Extract the [X, Y] coordinate from the center of the cell holding the provided text.  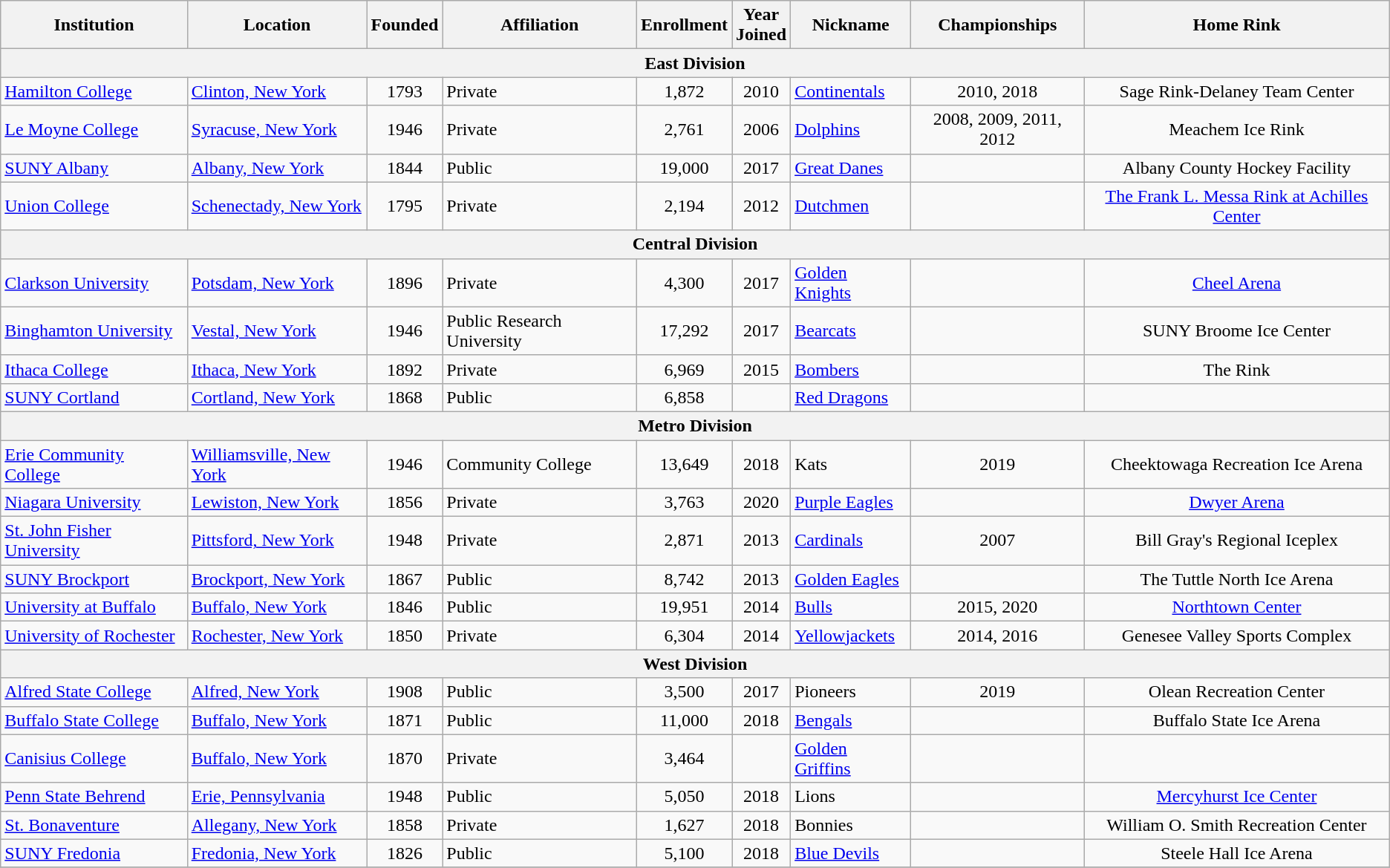
5,100 [685, 853]
Cardinals [851, 541]
Bill Gray's Regional Iceplex [1237, 541]
1846 [405, 607]
Meachem Ice Rink [1237, 129]
Buffalo State Ice Arena [1237, 720]
Fredonia, New York [277, 853]
Central Division [695, 244]
Purple Eagles [851, 503]
Albany County Hockey Facility [1237, 168]
The Tuttle North Ice Arena [1237, 579]
Clinton, New York [277, 91]
1,872 [685, 91]
St. Bonaventure [94, 825]
Pioneers [851, 692]
11,000 [685, 720]
5,050 [685, 797]
Bulls [851, 607]
1793 [405, 91]
6,304 [685, 636]
Rochester, New York [277, 636]
6,858 [685, 397]
2012 [762, 206]
Cheel Arena [1237, 282]
6,969 [685, 369]
Steele Hall Ice Arena [1237, 853]
Home Rink [1237, 25]
2015 [762, 369]
Championships [998, 25]
SUNY Broome Ice Center [1237, 331]
The Rink [1237, 369]
Red Dragons [851, 397]
Olean Recreation Center [1237, 692]
Le Moyne College [94, 129]
Schenectady, New York [277, 206]
Penn State Behrend [94, 797]
University of Rochester [94, 636]
YearJoined [762, 25]
Location [277, 25]
Syracuse, New York [277, 129]
1868 [405, 397]
1856 [405, 503]
Canisius College [94, 759]
Blue Devils [851, 853]
Mercyhurst Ice Center [1237, 797]
Golden Knights [851, 282]
Cortland, New York [277, 397]
Hamilton College [94, 91]
Bombers [851, 369]
1892 [405, 369]
19,000 [685, 168]
1,627 [685, 825]
Allegany, New York [277, 825]
Dwyer Arena [1237, 503]
SUNY Fredonia [94, 853]
Bengals [851, 720]
1870 [405, 759]
Nickname [851, 25]
Founded [405, 25]
Clarkson University [94, 282]
1867 [405, 579]
Sage Rink-Delaney Team Center [1237, 91]
Cheektowaga Recreation Ice Arena [1237, 463]
Erie, Pennsylvania [277, 797]
2006 [762, 129]
Ithaca College [94, 369]
Alfred, New York [277, 692]
1844 [405, 168]
1908 [405, 692]
2008, 2009, 2011, 2012 [998, 129]
Lewiston, New York [277, 503]
1795 [405, 206]
Niagara University [94, 503]
Union College [94, 206]
Northtown Center [1237, 607]
1858 [405, 825]
2010, 2018 [998, 91]
Binghamton University [94, 331]
8,742 [685, 579]
The Frank L. Messa Rink at Achilles Center [1237, 206]
St. John Fisher University [94, 541]
2020 [762, 503]
Erie Community College [94, 463]
2014, 2016 [998, 636]
Lions [851, 797]
1896 [405, 282]
Brockport, New York [277, 579]
Bonnies [851, 825]
East Division [695, 63]
2007 [998, 541]
Golden Griffins [851, 759]
Pittsford, New York [277, 541]
Dolphins [851, 129]
Vestal, New York [277, 331]
West Division [695, 664]
Potsdam, New York [277, 282]
University at Buffalo [94, 607]
19,951 [685, 607]
1871 [405, 720]
Enrollment [685, 25]
2,871 [685, 541]
Kats [851, 463]
SUNY Brockport [94, 579]
13,649 [685, 463]
SUNY Albany [94, 168]
Williamsville, New York [277, 463]
Affiliation [540, 25]
1826 [405, 853]
2,194 [685, 206]
2015, 2020 [998, 607]
Continentals [851, 91]
Alfred State College [94, 692]
3,464 [685, 759]
Dutchmen [851, 206]
Great Danes [851, 168]
Institution [94, 25]
Genesee Valley Sports Complex [1237, 636]
3,763 [685, 503]
Buffalo State College [94, 720]
Ithaca, New York [277, 369]
Community College [540, 463]
3,500 [685, 692]
SUNY Cortland [94, 397]
Public Research University [540, 331]
17,292 [685, 331]
Yellowjackets [851, 636]
William O. Smith Recreation Center [1237, 825]
Metro Division [695, 425]
Bearcats [851, 331]
2010 [762, 91]
Golden Eagles [851, 579]
Albany, New York [277, 168]
2,761 [685, 129]
4,300 [685, 282]
1850 [405, 636]
